Capture the cell that displays the provided text and extract its [x, y] central coordinate. 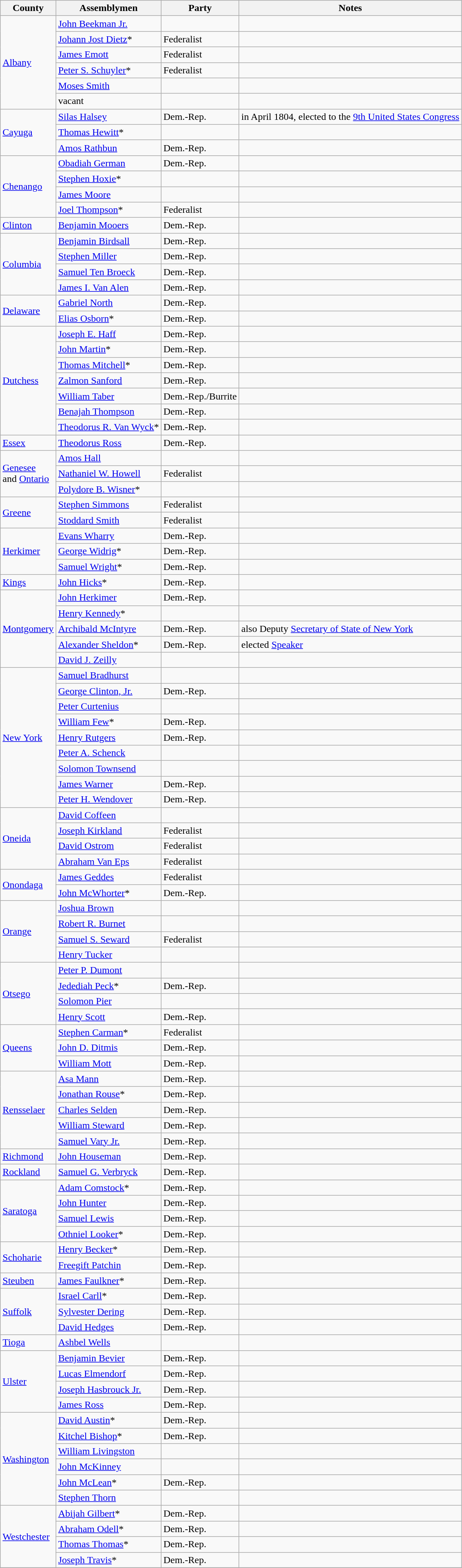
vacant [108, 101]
Richmond [28, 1156]
Johann Jost Dietz* [108, 39]
Joseph Kirkland [108, 830]
Peter H. Wendover [108, 799]
James Ross [108, 1405]
Dem.-Rep./Burrite [200, 396]
in April 1804, elected to the 9th United States Congress [350, 117]
Polydore B. Wisner* [108, 489]
Israel Carll* [108, 1296]
Peter S. Schuyler* [108, 70]
Charles Selden [108, 1110]
Henry Rutgers [108, 738]
George Clinton, Jr. [108, 691]
Benjamin Bevier [108, 1358]
Benjamin Birdsall [108, 241]
Joseph Travis* [108, 1560]
Orange [28, 931]
Theodorus R. Van Wyck* [108, 427]
Lucas Elmendorf [108, 1374]
Gabriel North [108, 303]
Saratoga [28, 1211]
John Beekman Jr. [108, 24]
Greene [28, 512]
Montgomery [28, 629]
Samuel Vary Jr. [108, 1141]
Joseph Hasbrouck Jr. [108, 1389]
Othniel Looker* [108, 1234]
William Taber [108, 396]
Samuel Lewis [108, 1219]
Thomas Mitchell* [108, 365]
William Steward [108, 1125]
William Livingston [108, 1451]
Essex [28, 442]
Sylvester Dering [108, 1312]
Chenango [28, 186]
Silas Halsey [108, 117]
John Martin* [108, 349]
John McKinney [108, 1467]
County [28, 8]
James I. Van Alen [108, 287]
Archibald McIntyre [108, 629]
David Ostrom [108, 846]
Zalmon Sanford [108, 380]
Genesee and Ontario [28, 474]
Solomon Pier [108, 1001]
George Widrig* [108, 551]
David Austin* [108, 1420]
Assemblymen [108, 8]
Samuel Ten Broeck [108, 272]
John Hicks* [108, 582]
Otsego [28, 994]
Stephen Thorn [108, 1498]
Evans Wharry [108, 536]
Abraham Van Eps [108, 861]
Amos Rathbun [108, 148]
Obadiah German [108, 163]
Suffolk [28, 1312]
Benajah Thompson [108, 411]
James Faulkner* [108, 1281]
Cayuga [28, 132]
Kings [28, 582]
Henry Scott [108, 1017]
Henry Becker* [108, 1250]
James Warner [108, 784]
Oneida [28, 838]
David J. Zeilly [108, 660]
Steuben [28, 1281]
New York [28, 737]
Freegift Patchin [108, 1265]
David Coffeen [108, 815]
John Houseman [108, 1156]
elected Speaker [350, 644]
Samuel G. Verbryck [108, 1172]
Joel Thompson* [108, 210]
Peter Curtenius [108, 707]
William Mott [108, 1063]
also Deputy Secretary of State of New York [350, 629]
Asa Mann [108, 1079]
Samuel S. Seward [108, 939]
Abijah Gilbert* [108, 1513]
David Hedges [108, 1327]
Onondaga [28, 885]
Samuel Bradhurst [108, 675]
Peter A. Schenck [108, 753]
Stephen Simmons [108, 505]
Solomon Townsend [108, 769]
James Moore [108, 194]
Moses Smith [108, 86]
Adam Comstock* [108, 1188]
James Emott [108, 55]
Rockland [28, 1172]
Joshua Brown [108, 908]
Abraham Odell* [108, 1529]
Kitchel Bishop* [108, 1435]
James Geddes [108, 877]
Clinton [28, 225]
Stoddard Smith [108, 520]
Ashbel Wells [108, 1343]
John Herkimer [108, 598]
Peter P. Dumont [108, 970]
Delaware [28, 311]
Elias Osborn* [108, 318]
Columbia [28, 264]
Jedediah Peck* [108, 986]
Theodorus Ross [108, 442]
Thomas Hewitt* [108, 132]
Amos Hall [108, 458]
Herkimer [28, 551]
John D. Ditmis [108, 1048]
Jonathan Rouse* [108, 1094]
Westchester [28, 1537]
John McWhorter* [108, 892]
Schoharie [28, 1257]
Robert R. Burnet [108, 923]
Albany [28, 62]
Queens [28, 1048]
Nathaniel W. Howell [108, 474]
John McLean* [108, 1482]
Thomas Thomas* [108, 1544]
Notes [350, 8]
Tioga [28, 1343]
Henry Kennedy* [108, 613]
Samuel Wright* [108, 567]
John Hunter [108, 1203]
Stephen Hoxie* [108, 179]
Stephen Carman* [108, 1032]
Party [200, 8]
Washington [28, 1459]
Stephen Miller [108, 256]
Benjamin Mooers [108, 225]
Henry Tucker [108, 955]
Alexander Sheldon* [108, 644]
Ulster [28, 1381]
Joseph E. Haff [108, 334]
Rensselaer [28, 1110]
Dutchess [28, 380]
William Few* [108, 722]
